Extract the (x, y) coordinate from the center of the cell holding the provided text.  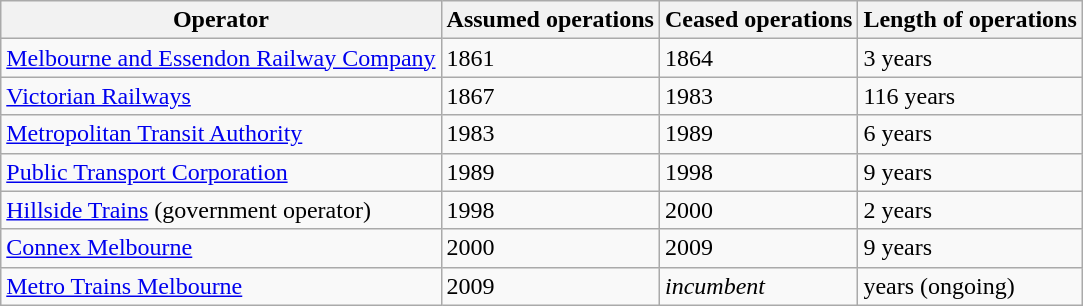
Victorian Railways (221, 96)
1864 (758, 58)
2 years (970, 210)
116 years (970, 96)
incumbent (758, 286)
6 years (970, 134)
Operator (221, 20)
Hillside Trains (government operator) (221, 210)
Assumed operations (550, 20)
Melbourne and Essendon Railway Company (221, 58)
1861 (550, 58)
3 years (970, 58)
years (ongoing) (970, 286)
Metropolitan Transit Authority (221, 134)
Metro Trains Melbourne (221, 286)
Public Transport Corporation (221, 172)
Length of operations (970, 20)
Ceased operations (758, 20)
Connex Melbourne (221, 248)
1867 (550, 96)
